Identify which cell holds the provided text, then report its [X, Y] central coordinate. 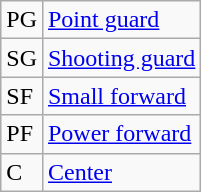
Power forward [121, 134]
C [22, 172]
Small forward [121, 96]
PF [22, 134]
Point guard [121, 20]
Center [121, 172]
Shooting guard [121, 58]
SG [22, 58]
SF [22, 96]
PG [22, 20]
